Return the (X, Y) coordinate for the center point of the cell that contains the specified text.  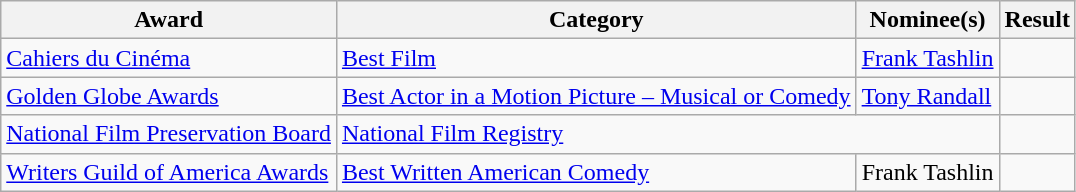
Best Film (596, 58)
Tony Randall (928, 96)
Result (1037, 20)
National Film Preservation Board (169, 134)
Nominee(s) (928, 20)
National Film Registry (668, 134)
Category (596, 20)
Best Written American Comedy (596, 172)
Cahiers du Cinéma (169, 58)
Best Actor in a Motion Picture – Musical or Comedy (596, 96)
Award (169, 20)
Golden Globe Awards (169, 96)
Writers Guild of America Awards (169, 172)
